Identify which cell holds the provided text, then report its [x, y] central coordinate. 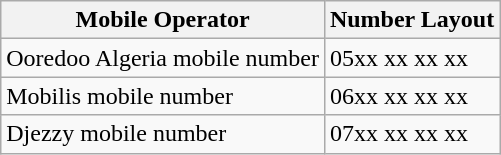
06xx xx xx xx [412, 96]
07xx xx xx xx [412, 134]
05xx xx xx xx [412, 58]
Djezzy mobile number [163, 134]
Mobilis mobile number [163, 96]
Number Layout [412, 20]
Ooredoo Algeria mobile number [163, 58]
Mobile Operator [163, 20]
